Capture the cell that displays the provided text and extract its [X, Y] central coordinate. 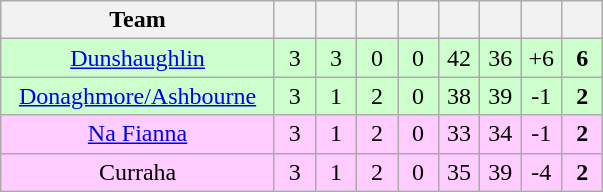
+6 [542, 58]
Curraha [138, 172]
6 [582, 58]
38 [460, 96]
42 [460, 58]
Na Fianna [138, 134]
Team [138, 20]
Dunshaughlin [138, 58]
35 [460, 172]
33 [460, 134]
36 [500, 58]
34 [500, 134]
-4 [542, 172]
Donaghmore/Ashbourne [138, 96]
